Determine the (x, y) coordinate at the center of the cell enclosing the given text.  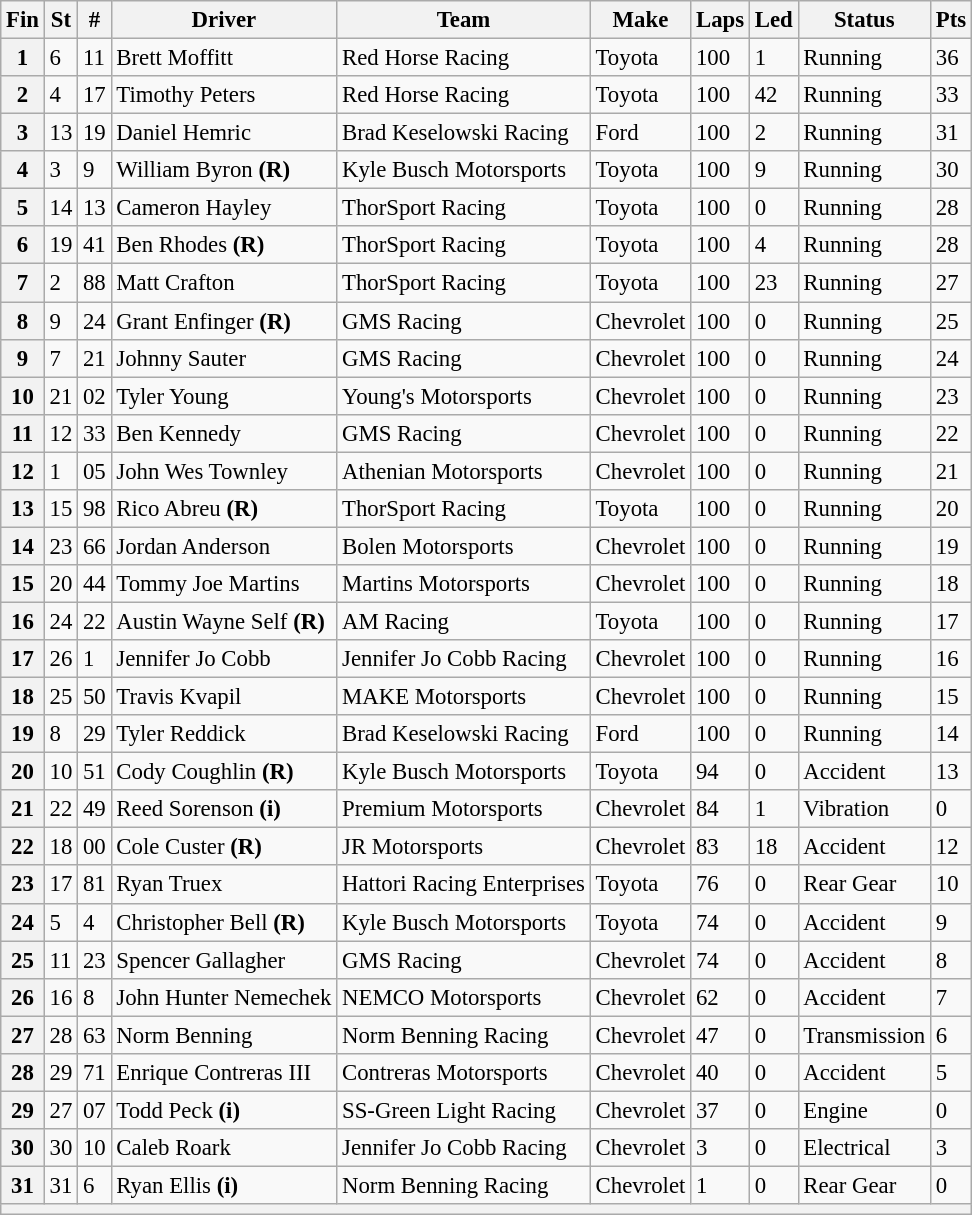
84 (720, 809)
Young's Motorsports (464, 396)
36 (952, 58)
Pts (952, 20)
Fin (23, 20)
00 (94, 847)
JR Motorsports (464, 847)
Premium Motorsports (464, 809)
47 (720, 1035)
44 (94, 584)
37 (720, 1110)
Daniel Hemric (224, 133)
94 (720, 772)
Electrical (864, 1148)
Rico Abreu (R) (224, 509)
# (94, 20)
Martins Motorsports (464, 584)
John Wes Townley (224, 471)
Bolen Motorsports (464, 546)
Make (640, 20)
Ryan Ellis (i) (224, 1185)
Hattori Racing Enterprises (464, 885)
40 (720, 1073)
NEMCO Motorsports (464, 997)
98 (94, 509)
SS-Green Light Racing (464, 1110)
Johnny Sauter (224, 358)
81 (94, 885)
51 (94, 772)
63 (94, 1035)
62 (720, 997)
Jordan Anderson (224, 546)
49 (94, 809)
66 (94, 546)
Brett Moffitt (224, 58)
Norm Benning (224, 1035)
Status (864, 20)
Travis Kvapil (224, 697)
MAKE Motorsports (464, 697)
05 (94, 471)
Cole Custer (R) (224, 847)
Tyler Reddick (224, 734)
07 (94, 1110)
42 (774, 95)
Cameron Hayley (224, 208)
41 (94, 245)
50 (94, 697)
AM Racing (464, 621)
Caleb Roark (224, 1148)
Driver (224, 20)
Team (464, 20)
Spencer Gallagher (224, 960)
Austin Wayne Self (R) (224, 621)
Reed Sorenson (i) (224, 809)
Christopher Bell (R) (224, 922)
Jennifer Jo Cobb (224, 659)
Ben Kennedy (224, 433)
Timothy Peters (224, 95)
Led (774, 20)
Matt Crafton (224, 283)
Athenian Motorsports (464, 471)
Enrique Contreras III (224, 1073)
Grant Enfinger (R) (224, 321)
Laps (720, 20)
John Hunter Nemechek (224, 997)
71 (94, 1073)
Todd Peck (i) (224, 1110)
Ben Rhodes (R) (224, 245)
Contreras Motorsports (464, 1073)
Transmission (864, 1035)
St (60, 20)
76 (720, 885)
83 (720, 847)
02 (94, 396)
William Byron (R) (224, 170)
Vibration (864, 809)
Tommy Joe Martins (224, 584)
Tyler Young (224, 396)
Ryan Truex (224, 885)
Cody Coughlin (R) (224, 772)
Engine (864, 1110)
88 (94, 283)
